Capture the cell that displays the provided text and extract its [x, y] central coordinate. 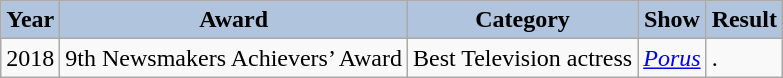
Year [30, 20]
2018 [30, 58]
Show [672, 20]
9th Newsmakers Achievers’ Award [234, 58]
Best Television actress [522, 58]
Result [744, 20]
Category [522, 20]
. [744, 58]
Award [234, 20]
Porus [672, 58]
